Extract the (x, y) coordinate from the center of the cell holding the provided text.  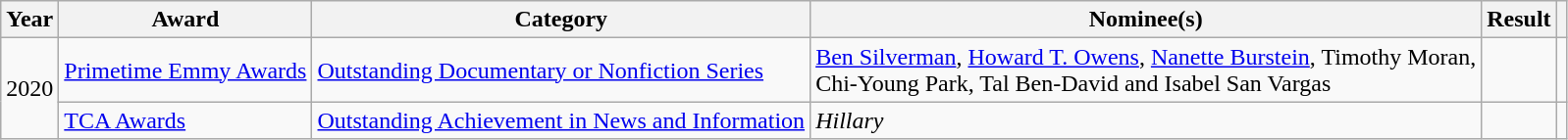
Category (561, 20)
Award (185, 20)
2020 (29, 88)
Year (29, 20)
Hillary (1146, 120)
Outstanding Achievement in News and Information (561, 120)
Result (1519, 20)
Nominee(s) (1146, 20)
TCA Awards (185, 120)
Ben Silverman, Howard T. Owens, Nanette Burstein, Timothy Moran, Chi-Young Park, Tal Ben-David and Isabel San Vargas (1146, 70)
Primetime Emmy Awards (185, 70)
Outstanding Documentary or Nonfiction Series (561, 70)
